Locate the cell with the specified text and output its (x, y) center coordinate. 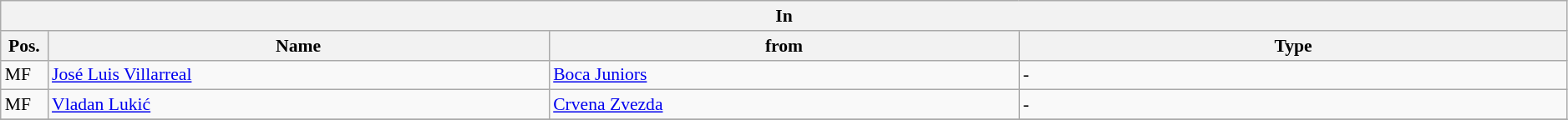
Name (298, 46)
Boca Juniors (784, 75)
Crvena Zvezda (784, 105)
José Luis Villarreal (298, 75)
Type (1293, 46)
Pos. (24, 46)
In (784, 16)
Vladan Lukić (298, 105)
from (784, 46)
